Identify which cell holds the provided text, then report its (x, y) central coordinate. 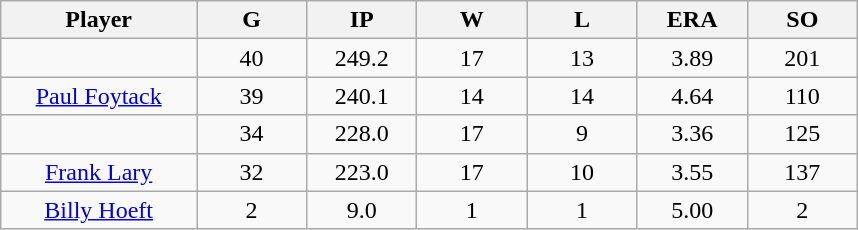
240.1 (362, 96)
3.55 (692, 172)
249.2 (362, 58)
SO (802, 20)
G (252, 20)
3.36 (692, 134)
5.00 (692, 210)
137 (802, 172)
40 (252, 58)
228.0 (362, 134)
110 (802, 96)
32 (252, 172)
9.0 (362, 210)
201 (802, 58)
125 (802, 134)
L (582, 20)
10 (582, 172)
Frank Lary (99, 172)
13 (582, 58)
W (472, 20)
223.0 (362, 172)
Paul Foytack (99, 96)
9 (582, 134)
IP (362, 20)
39 (252, 96)
ERA (692, 20)
3.89 (692, 58)
34 (252, 134)
Player (99, 20)
Billy Hoeft (99, 210)
4.64 (692, 96)
